For the text-containing cell, return its midpoint in (X, Y) coordinate format. 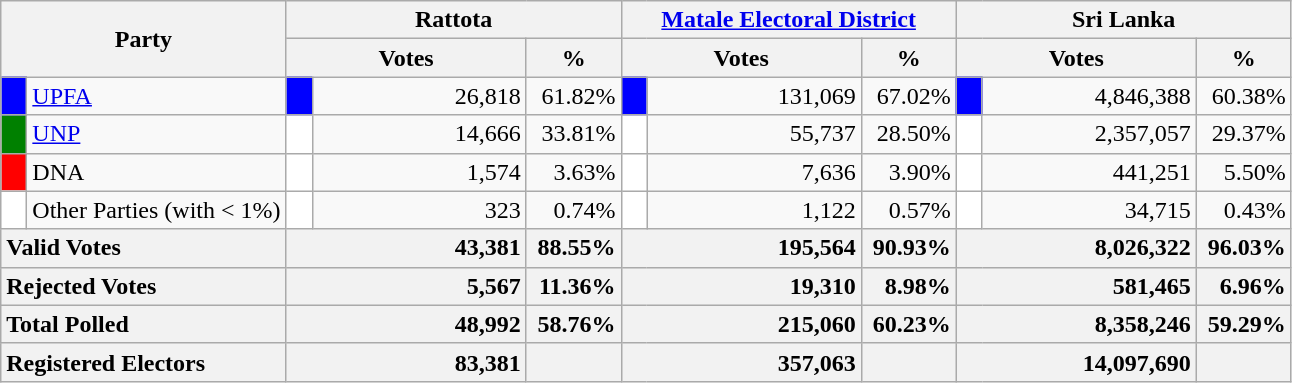
581,465 (1076, 286)
Rejected Votes (144, 286)
4,846,388 (1089, 96)
88.55% (574, 248)
28.50% (908, 134)
60.38% (1244, 96)
Total Polled (144, 324)
8,358,246 (1076, 324)
8.98% (908, 286)
195,564 (741, 248)
441,251 (1089, 172)
67.02% (908, 96)
6.96% (1244, 286)
19,310 (741, 286)
Matale Electoral District (788, 20)
323 (419, 210)
29.37% (1244, 134)
131,069 (754, 96)
DNA (156, 172)
3.90% (908, 172)
96.03% (1244, 248)
0.43% (1244, 210)
90.93% (908, 248)
3.63% (574, 172)
0.74% (574, 210)
Valid Votes (144, 248)
8,026,322 (1076, 248)
26,818 (419, 96)
83,381 (406, 362)
1,574 (419, 172)
14,097,690 (1076, 362)
34,715 (1089, 210)
Party (144, 39)
55,737 (754, 134)
Sri Lanka (1124, 20)
59.29% (1244, 324)
Other Parties (with < 1%) (156, 210)
48,992 (406, 324)
14,666 (419, 134)
11.36% (574, 286)
UPFA (156, 96)
7,636 (754, 172)
43,381 (406, 248)
33.81% (574, 134)
0.57% (908, 210)
Registered Electors (144, 362)
58.76% (574, 324)
5,567 (406, 286)
UNP (156, 134)
Rattota (454, 20)
60.23% (908, 324)
1,122 (754, 210)
357,063 (741, 362)
5.50% (1244, 172)
2,357,057 (1089, 134)
61.82% (574, 96)
215,060 (741, 324)
